Determine the [X, Y] coordinate at the center of the cell enclosing the given text.  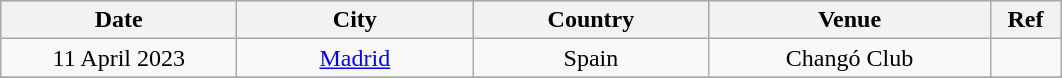
City [355, 20]
Date [119, 20]
Changó Club [850, 58]
Spain [591, 58]
Madrid [355, 58]
11 April 2023 [119, 58]
Country [591, 20]
Venue [850, 20]
Ref [1026, 20]
